Extract the (X, Y) coordinate from the center of the cell holding the provided text.  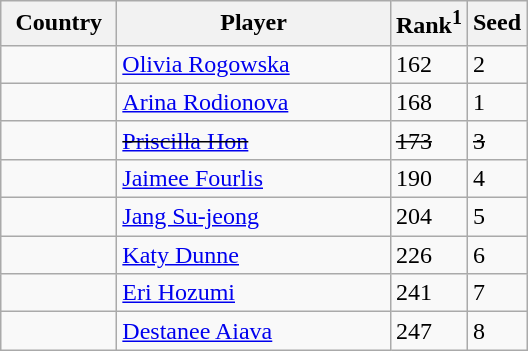
5 (496, 217)
Jang Su-jeong (254, 217)
Seed (496, 24)
247 (428, 331)
Player (254, 24)
Olivia Rogowska (254, 64)
Country (59, 24)
Destanee Aiava (254, 331)
226 (428, 255)
6 (496, 255)
2 (496, 64)
4 (496, 178)
8 (496, 331)
1 (496, 102)
162 (428, 64)
241 (428, 293)
3 (496, 140)
Priscilla Hon (254, 140)
173 (428, 140)
168 (428, 102)
Rank1 (428, 24)
Katy Dunne (254, 255)
Jaimee Fourlis (254, 178)
7 (496, 293)
204 (428, 217)
190 (428, 178)
Arina Rodionova (254, 102)
Eri Hozumi (254, 293)
